Output the (x, y) coordinate of the center of the cell containing the given text.  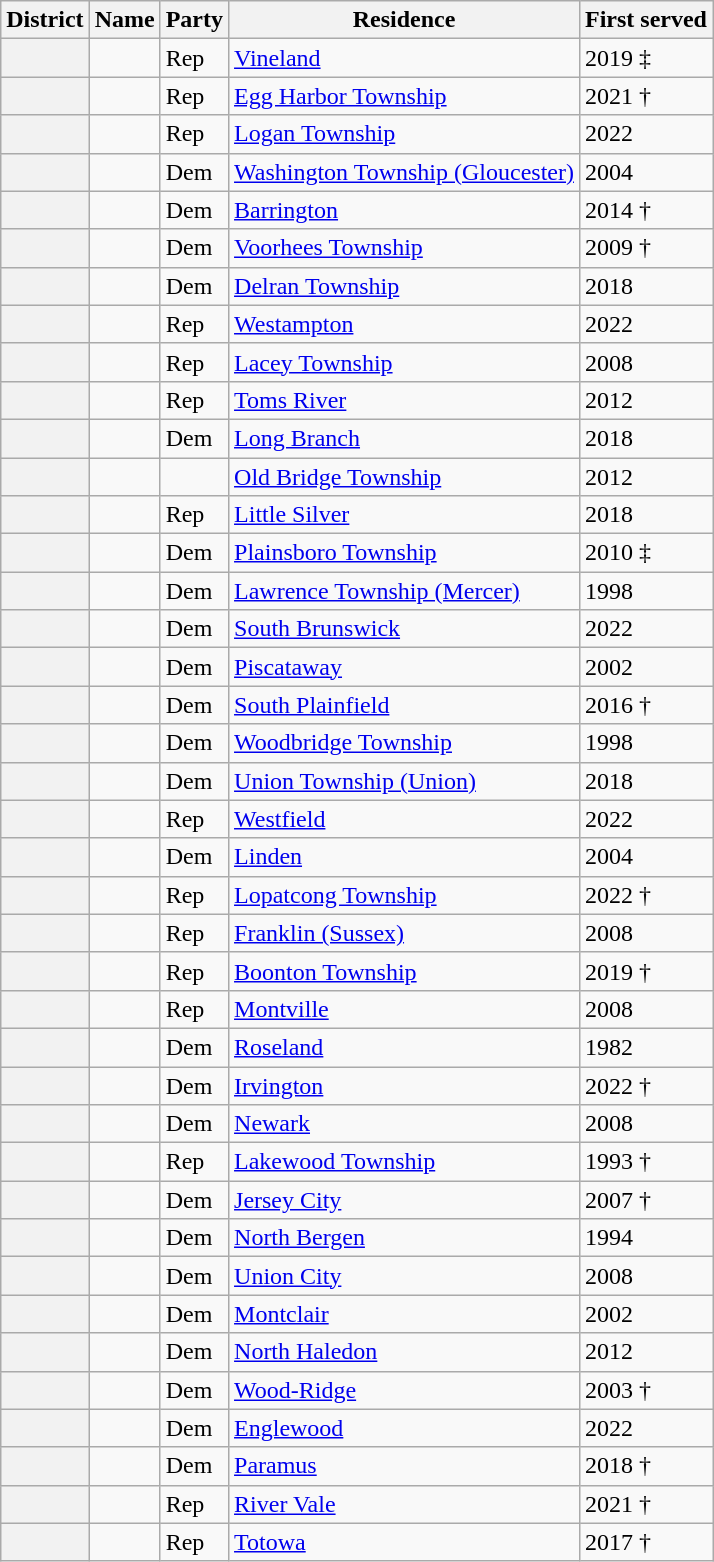
2017 † (646, 1542)
Boonton Township (404, 971)
Little Silver (404, 515)
Name (124, 20)
Barrington (404, 210)
1994 (646, 1238)
2003 † (646, 1390)
Old Bridge Township (404, 477)
2014 † (646, 210)
2009 † (646, 248)
South Brunswick (404, 629)
Linden (404, 857)
Totowa (404, 1542)
North Haledon (404, 1352)
Logan Township (404, 134)
Montville (404, 1009)
River Vale (404, 1504)
Montclair (404, 1314)
1982 (646, 1047)
Westfield (404, 819)
Delran Township (404, 286)
Lakewood Township (404, 1162)
Wood-Ridge (404, 1390)
2018 † (646, 1466)
Irvington (404, 1085)
2010 ‡ (646, 553)
Vineland (404, 58)
Lacey Township (404, 362)
Long Branch (404, 438)
Jersey City (404, 1200)
Englewood (404, 1428)
Piscataway (404, 667)
Union Township (Union) (404, 781)
District (45, 20)
Toms River (404, 400)
Westampton (404, 324)
2019 ‡ (646, 58)
Newark (404, 1124)
Union City (404, 1276)
Egg Harbor Township (404, 96)
Washington Township (Gloucester) (404, 172)
North Bergen (404, 1238)
Voorhees Township (404, 248)
Lawrence Township (Mercer) (404, 591)
Lopatcong Township (404, 895)
Paramus (404, 1466)
2016 † (646, 705)
2007 † (646, 1200)
Roseland (404, 1047)
Residence (404, 20)
Party (194, 20)
South Plainfield (404, 705)
Plainsboro Township (404, 553)
Franklin (Sussex) (404, 933)
2019 † (646, 971)
First served (646, 20)
1993 † (646, 1162)
Woodbridge Township (404, 743)
